Extract the [X, Y] coordinate from the center of the cell holding the provided text.  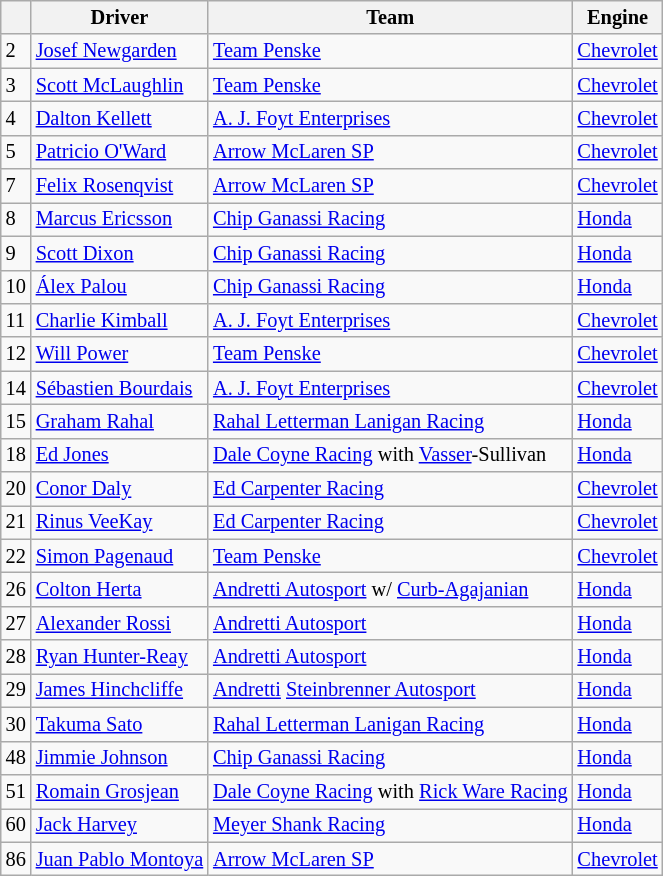
Dalton Kellett [120, 118]
22 [16, 556]
Juan Pablo Montoya [120, 859]
18 [16, 455]
28 [16, 657]
30 [16, 724]
14 [16, 388]
Felix Rosenqvist [120, 186]
Marcus Ericsson [120, 219]
Driver [120, 17]
29 [16, 690]
21 [16, 522]
20 [16, 489]
Meyer Shank Racing [390, 825]
26 [16, 589]
Alexander Rossi [120, 623]
11 [16, 320]
Ed Jones [120, 455]
4 [16, 118]
Andretti Autosport w/ Curb-Agajanian [390, 589]
12 [16, 354]
Álex Palou [120, 287]
27 [16, 623]
Scott Dixon [120, 253]
Graham Rahal [120, 421]
Charlie Kimball [120, 320]
Takuma Sato [120, 724]
Engine [618, 17]
Rinus VeeKay [120, 522]
10 [16, 287]
5 [16, 152]
Dale Coyne Racing with Rick Ware Racing [390, 791]
51 [16, 791]
Jack Harvey [120, 825]
60 [16, 825]
Colton Herta [120, 589]
Scott McLaughlin [120, 85]
Andretti Steinbrenner Autosport [390, 690]
8 [16, 219]
Ryan Hunter-Reay [120, 657]
Sébastien Bourdais [120, 388]
Dale Coyne Racing with Vasser-Sullivan [390, 455]
Romain Grosjean [120, 791]
Team [390, 17]
Jimmie Johnson [120, 758]
9 [16, 253]
48 [16, 758]
2 [16, 51]
3 [16, 85]
Will Power [120, 354]
Patricio O'Ward [120, 152]
James Hinchcliffe [120, 690]
Simon Pagenaud [120, 556]
86 [16, 859]
Josef Newgarden [120, 51]
Conor Daly [120, 489]
15 [16, 421]
7 [16, 186]
